Scan for the cell matching the given text and deliver its (x, y) coordinate at center. 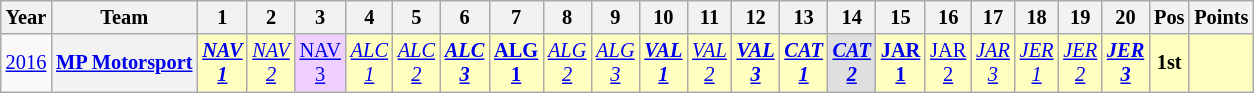
2 (270, 17)
7 (516, 17)
ALC3 (464, 63)
VAL3 (756, 63)
16 (948, 17)
18 (1037, 17)
17 (993, 17)
JAR2 (948, 63)
19 (1080, 17)
CAT2 (852, 63)
Team (124, 17)
6 (464, 17)
CAT1 (803, 63)
JAR3 (993, 63)
JER2 (1080, 63)
ALG3 (615, 63)
VAL1 (663, 63)
Points (1221, 17)
12 (756, 17)
ALG1 (516, 63)
JER3 (1126, 63)
NAV3 (320, 63)
13 (803, 17)
ALG2 (567, 63)
ALC1 (370, 63)
20 (1126, 17)
8 (567, 17)
2016 (26, 63)
Pos (1169, 17)
11 (709, 17)
VAL2 (709, 63)
9 (615, 17)
NAV1 (222, 63)
NAV2 (270, 63)
JAR1 (900, 63)
1 (222, 17)
JER1 (1037, 63)
14 (852, 17)
10 (663, 17)
Year (26, 17)
4 (370, 17)
15 (900, 17)
ALC2 (416, 63)
MP Motorsport (124, 63)
1st (1169, 63)
5 (416, 17)
3 (320, 17)
